Determine the (X, Y) coordinate at the center of the cell enclosing the given text.  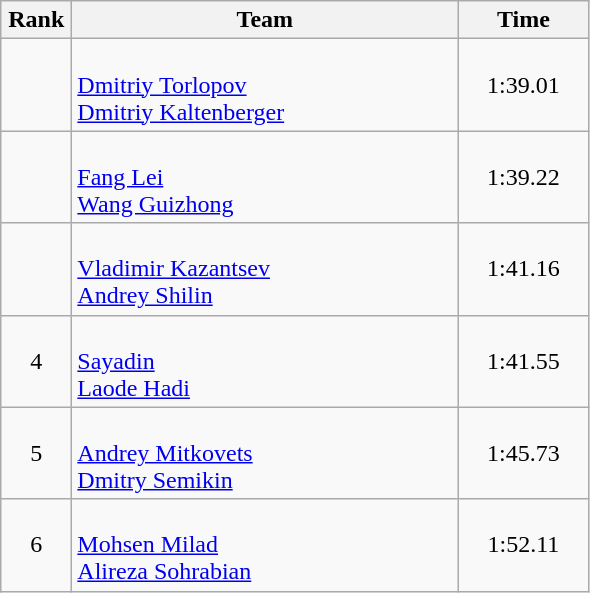
1:45.73 (524, 453)
Dmitriy TorlopovDmitriy Kaltenberger (265, 85)
Mohsen MiladAlireza Sohrabian (265, 545)
Team (265, 20)
Vladimir KazantsevAndrey Shilin (265, 269)
Fang LeiWang Guizhong (265, 177)
1:39.22 (524, 177)
Rank (36, 20)
Time (524, 20)
1:52.11 (524, 545)
1:39.01 (524, 85)
1:41.16 (524, 269)
1:41.55 (524, 361)
Andrey MitkovetsDmitry Semikin (265, 453)
4 (36, 361)
5 (36, 453)
SayadinLaode Hadi (265, 361)
6 (36, 545)
